Detect which cell encompasses the target text, then output its (X, Y) center coordinate. 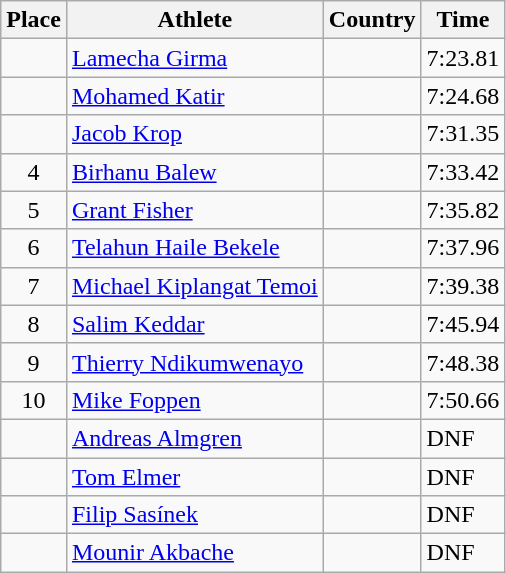
Mike Foppen (194, 400)
4 (34, 172)
Athlete (194, 20)
7:39.38 (463, 286)
Telahun Haile Bekele (194, 248)
Andreas Almgren (194, 438)
7:50.66 (463, 400)
7:35.82 (463, 210)
7 (34, 286)
Time (463, 20)
7:24.68 (463, 96)
5 (34, 210)
Lamecha Girma (194, 58)
8 (34, 324)
7:37.96 (463, 248)
Country (372, 20)
Thierry Ndikumwenayo (194, 362)
Filip Sasínek (194, 515)
9 (34, 362)
7:23.81 (463, 58)
Michael Kiplangat Temoi (194, 286)
Birhanu Balew (194, 172)
Place (34, 20)
7:33.42 (463, 172)
Salim Keddar (194, 324)
6 (34, 248)
7:48.38 (463, 362)
Mohamed Katir (194, 96)
7:45.94 (463, 324)
Tom Elmer (194, 477)
Grant Fisher (194, 210)
7:31.35 (463, 134)
Mounir Akbache (194, 553)
10 (34, 400)
Jacob Krop (194, 134)
